Find where the given text appears and provide that cell's center as (x, y) coordinate. 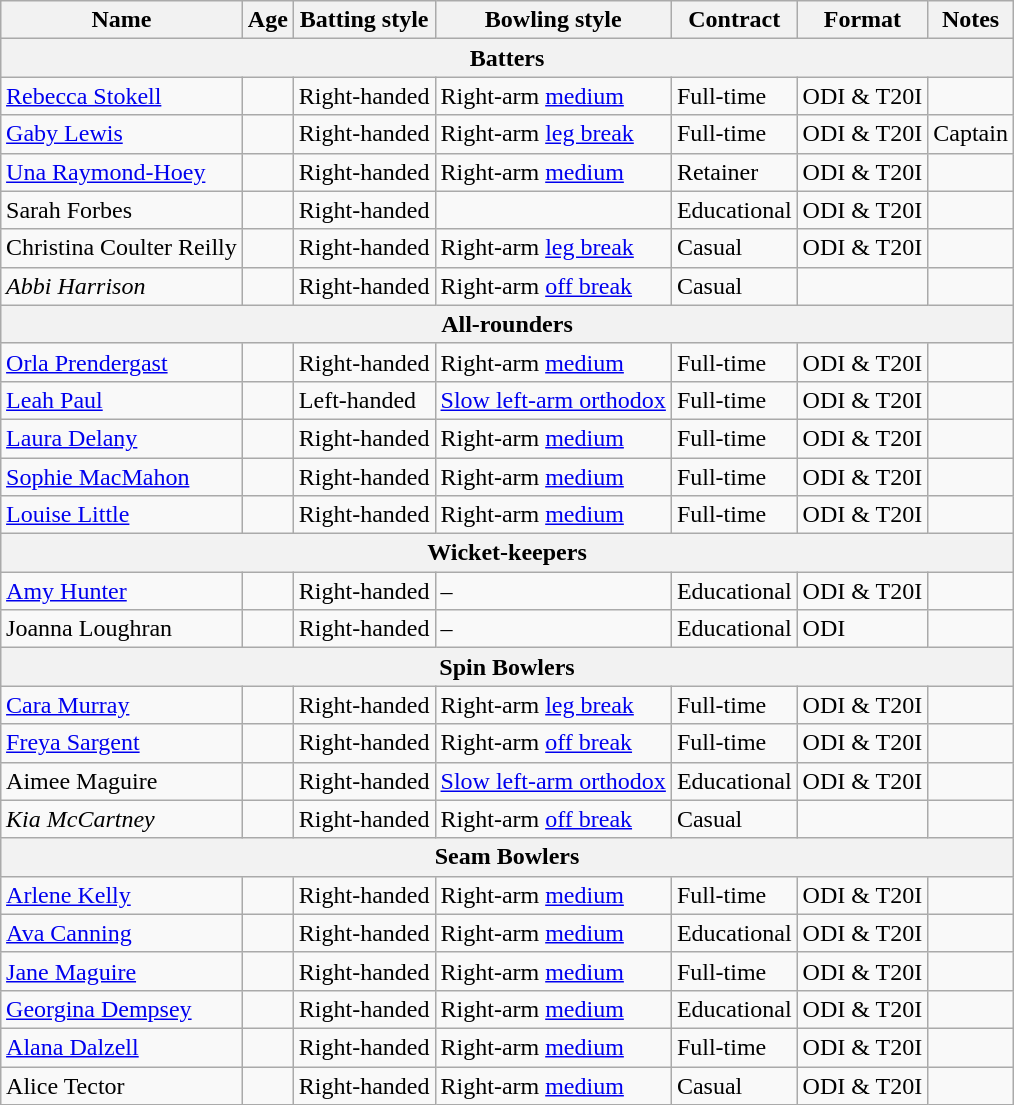
Wicket-keepers (508, 553)
ODI (862, 629)
Amy Hunter (122, 591)
Freya Sargent (122, 743)
Joanna Loughran (122, 629)
Jane Maguire (122, 971)
Rebecca Stokell (122, 96)
Alana Dalzell (122, 1047)
Format (862, 20)
Abbi Harrison (122, 286)
Alice Tector (122, 1085)
Spin Bowlers (508, 667)
Una Raymond-Hoey (122, 172)
Batters (508, 58)
Batting style (364, 20)
Age (268, 20)
All-rounders (508, 324)
Name (122, 20)
Orla Prendergast (122, 362)
Kia McCartney (122, 819)
Louise Little (122, 515)
Captain (971, 134)
Christina Coulter Reilly (122, 248)
Sarah Forbes (122, 210)
Notes (971, 20)
Seam Bowlers (508, 857)
Retainer (734, 172)
Cara Murray (122, 705)
Sophie MacMahon (122, 477)
Georgina Dempsey (122, 1009)
Leah Paul (122, 400)
Bowling style (553, 20)
Left-handed (364, 400)
Contract (734, 20)
Aimee Maguire (122, 781)
Laura Delany (122, 438)
Arlene Kelly (122, 895)
Gaby Lewis (122, 134)
Ava Canning (122, 933)
